Return (x, y) of the center of cell containing provided text 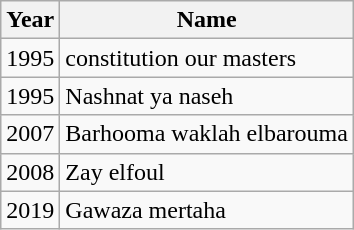
Year (30, 20)
Barhooma waklah elbarouma (207, 134)
constitution our masters (207, 58)
Nashnat ya naseh (207, 96)
2019 (30, 210)
Zay elfoul (207, 172)
Gawaza mertaha (207, 210)
2008 (30, 172)
Name (207, 20)
2007 (30, 134)
